Return [X, Y] of the center of cell containing provided text 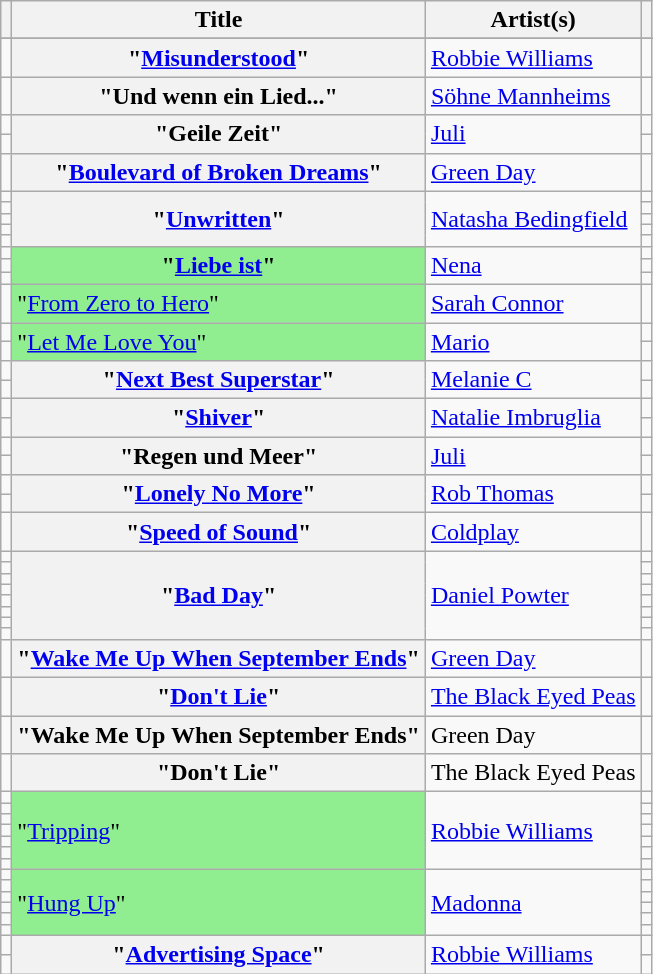
"Hung Up" [219, 902]
"Next Best Superstar" [219, 380]
"Geile Zeit" [219, 134]
"Tripping" [219, 830]
"Bad Day" [219, 595]
"Liebe ist" [219, 265]
Sarah Connor [533, 303]
Natasha Bedingfield [533, 218]
"Und wenn ein Lied..." [219, 96]
"Advertising Space" [219, 954]
"Unwritten" [219, 218]
"Let Me Love You" [219, 341]
Söhne Mannheims [533, 96]
"From Zero to Hero" [219, 303]
Natalie Imbruglia [533, 418]
Daniel Powter [533, 595]
"Misunderstood" [219, 58]
Rob Thomas [533, 494]
Nena [533, 265]
"Shiver" [219, 418]
Coldplay [533, 532]
"Speed of Sound" [219, 532]
Mario [533, 341]
Melanie C [533, 380]
"Regen und Meer" [219, 456]
"Lonely No More" [219, 494]
"Boulevard of Broken Dreams" [219, 172]
Title [219, 20]
Madonna [533, 902]
Artist(s) [533, 20]
